Pinpoint the cell where the given text exists, returning its [x, y] midpoint coordinate. 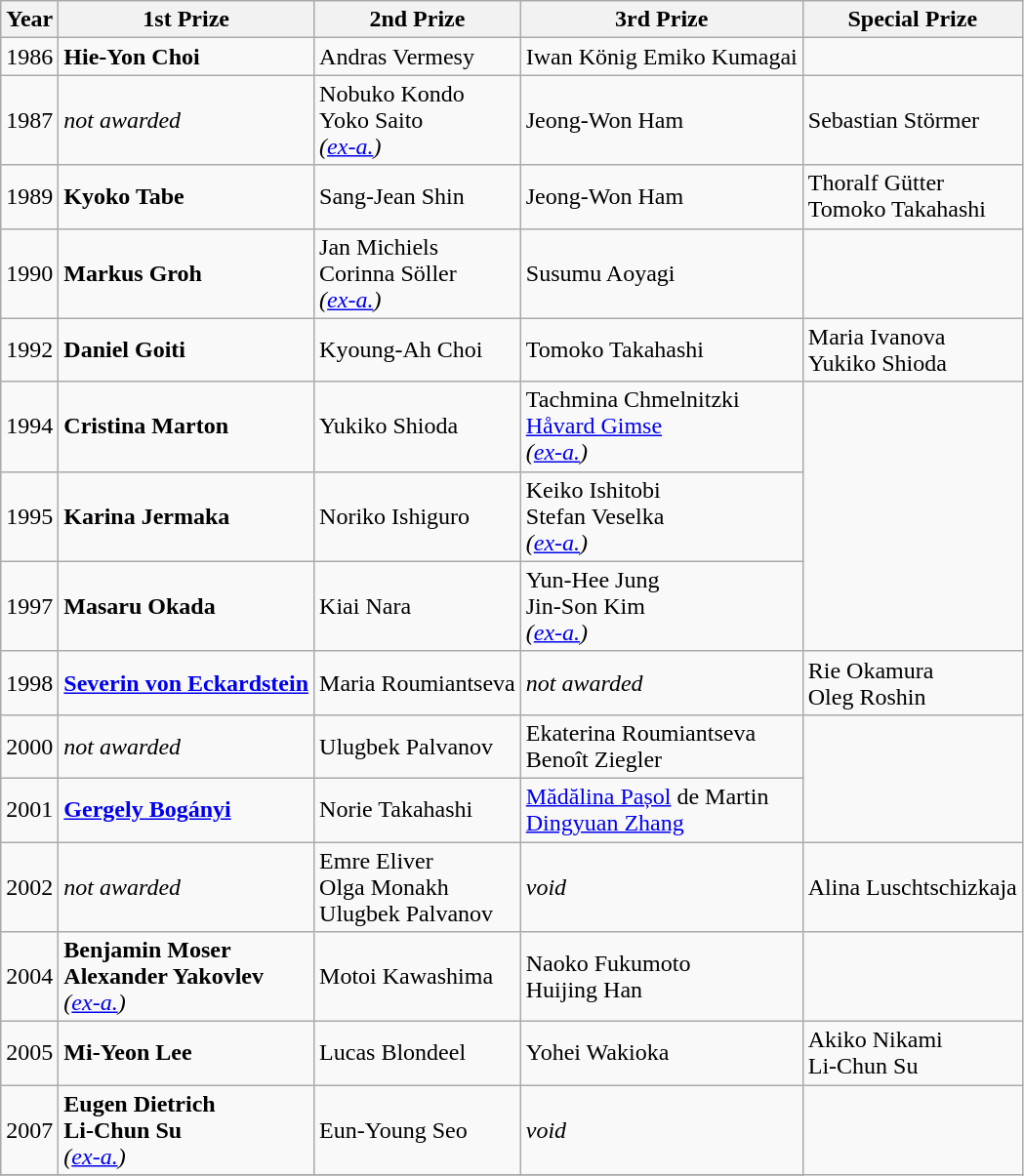
Cristina Marton [186, 426]
Eun-Young Seo [418, 1130]
1986 [29, 57]
3rd Prize [662, 20]
2002 [29, 886]
Markus Groh [186, 273]
Gergely Bogányi [186, 810]
Kyoko Tabe [186, 197]
Severin von Eckardstein [186, 683]
Rie Okamura Oleg Roshin [912, 683]
Yohei Wakioka [662, 1054]
1994 [29, 426]
Lucas Blondeel [418, 1054]
Special Prize [912, 20]
Kiai Nara [418, 606]
Alina Luschtschizkaja [912, 886]
Benjamin Moser Alexander Yakovlev (ex-a.) [186, 977]
Ulugbek Palvanov [418, 746]
Sang-Jean Shin [418, 197]
Jan Michiels Corinna Söller (ex-a.) [418, 273]
Yukiko Shioda [418, 426]
Mădălina Pașol de Martin Dingyuan Zhang [662, 810]
1990 [29, 273]
Daniel Goiti [186, 349]
2001 [29, 810]
Emre Eliver Olga Monakh Ulugbek Palvanov [418, 886]
1992 [29, 349]
Eugen Dietrich Li-Chun Su (ex-a.) [186, 1130]
Mi-Yeon Lee [186, 1054]
Kyoung-Ah Choi [418, 349]
Norie Takahashi [418, 810]
Andras Vermesy [418, 57]
Susumu Aoyagi [662, 273]
Masaru Okada [186, 606]
Akiko Nikami Li-Chun Su [912, 1054]
2005 [29, 1054]
Hie-Yon Choi [186, 57]
1989 [29, 197]
Maria Roumiantseva [418, 683]
Iwan König Emiko Kumagai [662, 57]
Nobuko Kondo Yoko Saito (ex-a.) [418, 120]
Year [29, 20]
Motoi Kawashima [418, 977]
1997 [29, 606]
2nd Prize [418, 20]
Tomoko Takahashi [662, 349]
Thoralf Gütter Tomoko Takahashi [912, 197]
2007 [29, 1130]
Tachmina Chmelnitzki Håvard Gimse (ex-a.) [662, 426]
1995 [29, 516]
Ekaterina Roumiantseva Benoît Ziegler [662, 746]
2004 [29, 977]
Keiko Ishitobi Stefan Veselka(ex-a.) [662, 516]
1987 [29, 120]
Maria Ivanova Yukiko Shioda [912, 349]
Noriko Ishiguro [418, 516]
1998 [29, 683]
Sebastian Störmer [912, 120]
1st Prize [186, 20]
Yun-Hee Jung Jin-Son Kim (ex-a.) [662, 606]
Karina Jermaka [186, 516]
2000 [29, 746]
Naoko Fukumoto Huijing Han [662, 977]
